Identify which cell holds the provided text, then report its [x, y] central coordinate. 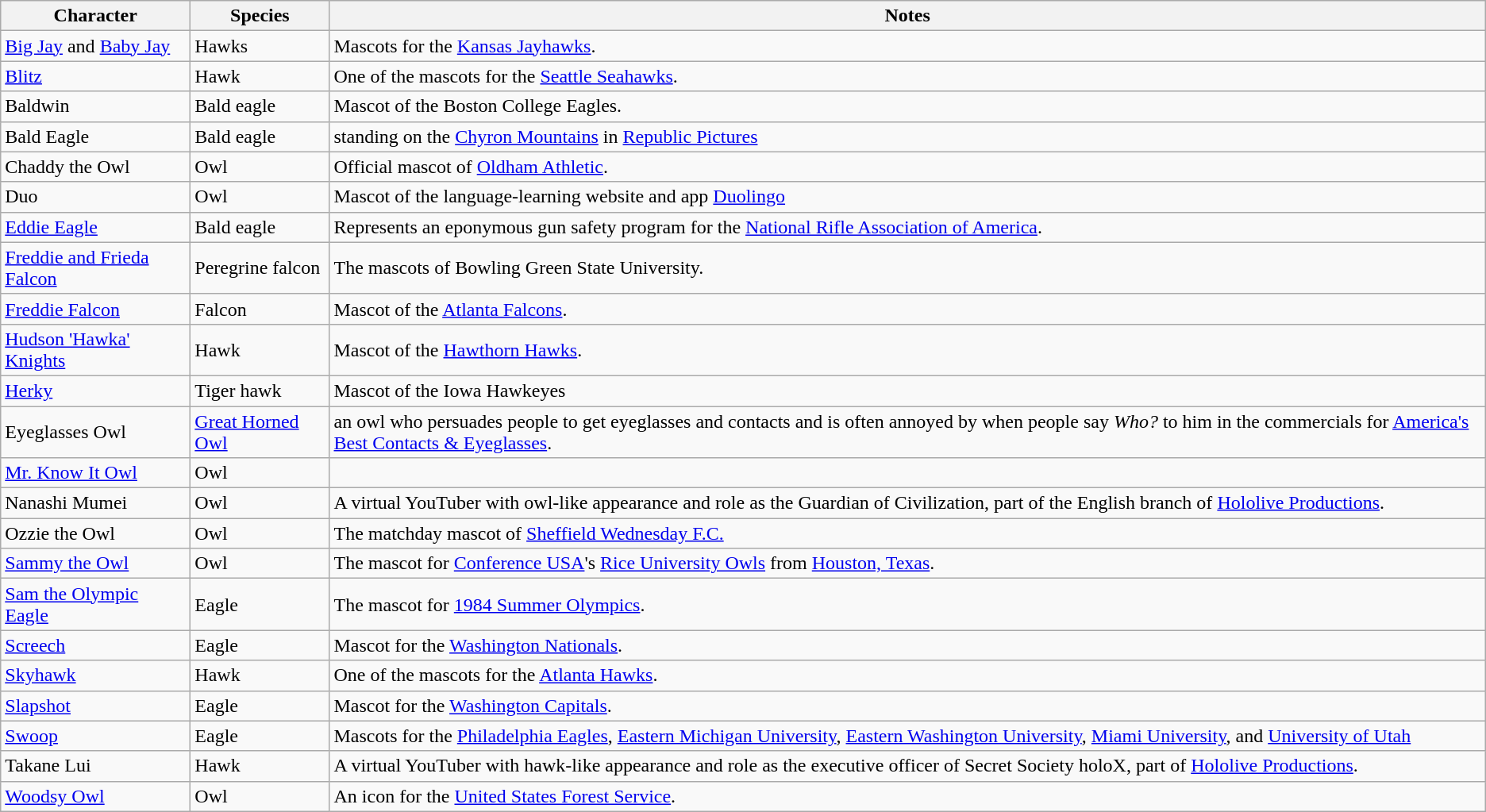
Baldwin [95, 106]
The mascot for 1984 Summer Olympics. [907, 605]
Big Jay and Baby Jay [95, 46]
Hudson 'Hawka' Knights [95, 349]
Species [260, 16]
One of the mascots for the Atlanta Hawks. [907, 675]
Mascot of the Boston College Eagles. [907, 106]
Mascot of the Atlanta Falcons. [907, 309]
Herky [95, 391]
Slapshot [95, 706]
Woodsy Owl [95, 796]
A virtual YouTuber with owl-like appearance and role as the Guardian of Civilization, part of the English branch of Hololive Productions. [907, 503]
Represents an eponymous gun safety program for the National Rifle Association of America. [907, 227]
The mascot for Conference USA's Rice University Owls from Houston, Texas. [907, 564]
Skyhawk [95, 675]
Mascot of the Hawthorn Hawks. [907, 349]
Ozzie the Owl [95, 533]
Mascot of the Iowa Hawkeyes [907, 391]
Tiger hawk [260, 391]
One of the mascots for the Seattle Seahawks. [907, 76]
Character [95, 16]
Swoop [95, 736]
Takane Lui [95, 766]
Mascots for the Kansas Jayhawks. [907, 46]
Chaddy the Owl [95, 167]
Freddie Falcon [95, 309]
Blitz [95, 76]
Eddie Eagle [95, 227]
Mascot for the Washington Nationals. [907, 645]
Sammy the Owl [95, 564]
Falcon [260, 309]
Duo [95, 197]
Mascots for the Philadelphia Eagles, Eastern Michigan University, Eastern Washington University, Miami University, and University of Utah [907, 736]
Bald Eagle [95, 137]
Official mascot of Oldham Athletic. [907, 167]
An icon for the United States Forest Service. [907, 796]
Notes [907, 16]
Mascot of the language-learning website and app Duolingo [907, 197]
Freddie and Frieda Falcon [95, 268]
Nanashi Mumei [95, 503]
Eyeglasses Owl [95, 432]
Screech [95, 645]
The matchday mascot of Sheffield Wednesday F.C. [907, 533]
Hawks [260, 46]
A virtual YouTuber with hawk-like appearance and role as the executive officer of Secret Society holoX, part of Hololive Productions. [907, 766]
standing on the Chyron Mountains in Republic Pictures [907, 137]
Mr. Know It Owl [95, 473]
Mascot for the Washington Capitals. [907, 706]
Peregrine falcon [260, 268]
Great Horned Owl [260, 432]
Sam the Olympic Eagle [95, 605]
The mascots of Bowling Green State University. [907, 268]
